Find where the given text appears and provide that cell's center as (X, Y) coordinate. 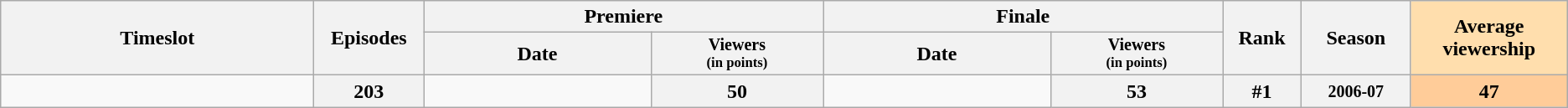
Average viewership (1489, 39)
2006-07 (1355, 91)
Season (1355, 39)
47 (1489, 91)
#1 (1262, 91)
Premiere (623, 17)
Timeslot (157, 39)
203 (369, 91)
53 (1137, 91)
50 (737, 91)
Finale (1024, 17)
Episodes (369, 39)
Rank (1262, 39)
